Provide the (X, Y) coordinate of the cell's center where the given text is located.  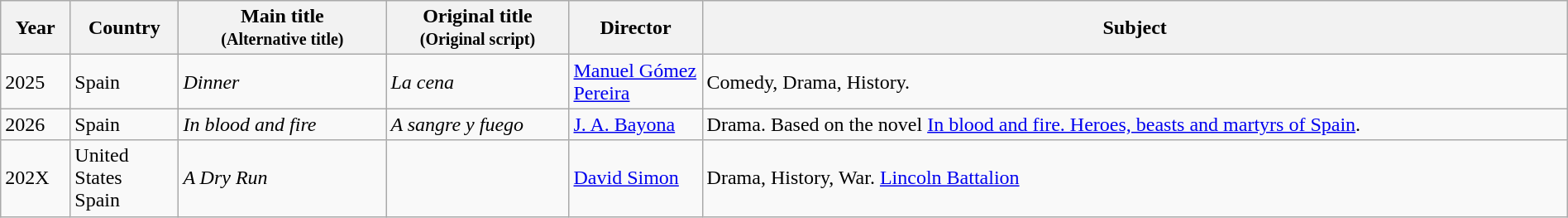
J. A. Bayona (635, 124)
Comedy, Drama, History. (1135, 81)
A Dry Run (283, 178)
202X (36, 178)
In blood and fire (283, 124)
Original title(Original script) (478, 28)
Country (124, 28)
2026 (36, 124)
United StatesSpain (124, 178)
Subject (1135, 28)
David Simon (635, 178)
La cena (478, 81)
Drama. Based on the novel In blood and fire. Heroes, beasts and martyrs of Spain. (1135, 124)
Drama, History, War. Lincoln Battalion (1135, 178)
Manuel Gómez Pereira (635, 81)
Dinner (283, 81)
Main title(Alternative title) (283, 28)
Year (36, 28)
2025 (36, 81)
A sangre y fuego (478, 124)
Director (635, 28)
